Detect which cell encompasses the target text, then output its (X, Y) center coordinate. 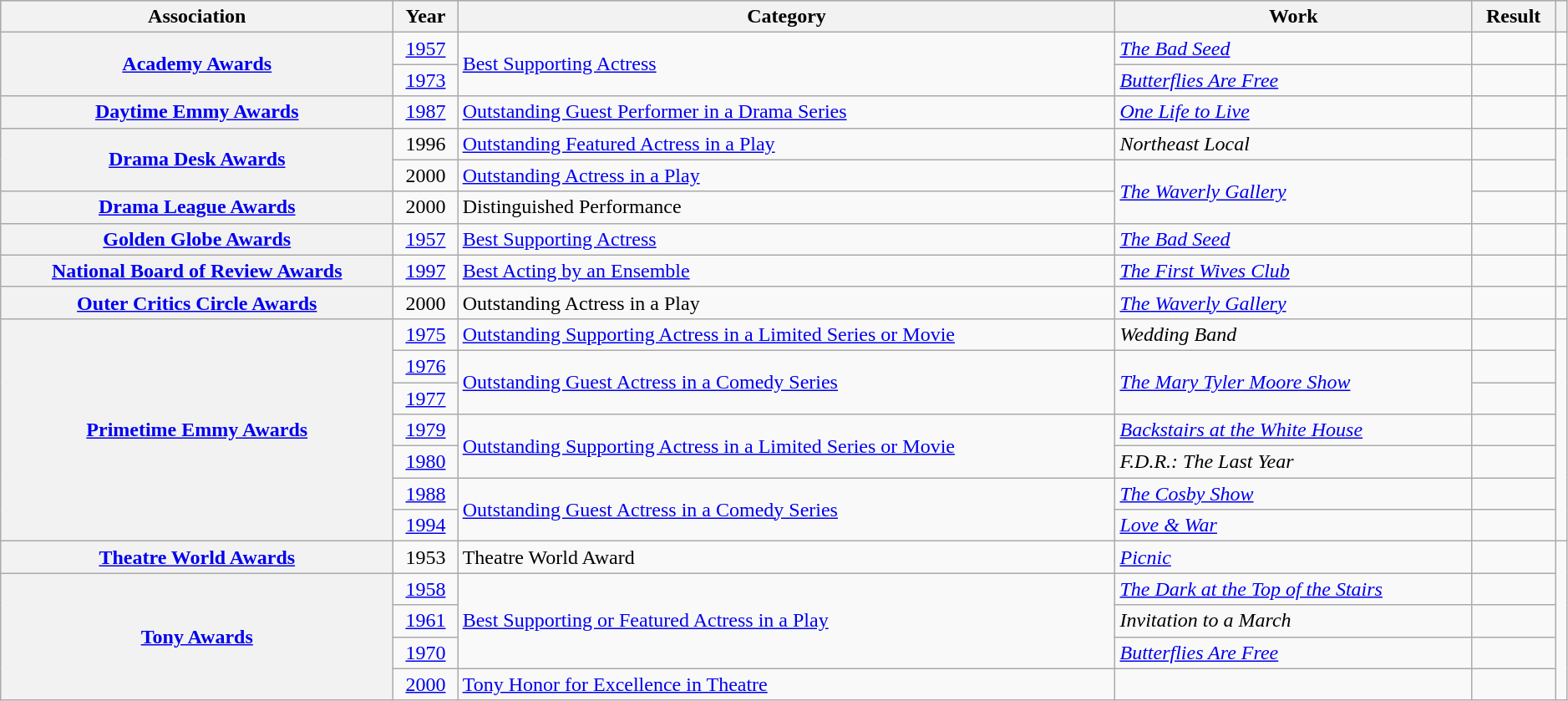
Drama Desk Awards (197, 160)
Primetime Emmy Awards (197, 429)
Love & War (1293, 526)
1979 (426, 430)
1975 (426, 334)
1996 (426, 144)
1953 (426, 557)
Golden Globe Awards (197, 239)
One Life to Live (1293, 112)
Best Acting by an Ensemble (787, 271)
1973 (426, 80)
1994 (426, 526)
Daytime Emmy Awards (197, 112)
The Cosby Show (1293, 494)
The Mary Tyler Moore Show (1293, 382)
Outstanding Guest Performer in a Drama Series (787, 112)
Association (197, 17)
Tony Awards (197, 637)
Result (1514, 17)
Theatre World Awards (197, 557)
1977 (426, 399)
Distinguished Performance (787, 207)
1997 (426, 271)
1980 (426, 462)
Outer Critics Circle Awards (197, 302)
Category (787, 17)
Picnic (1293, 557)
Best Supporting or Featured Actress in a Play (787, 621)
The First Wives Club (1293, 271)
The Dark at the Top of the Stairs (1293, 589)
1958 (426, 589)
Academy Awards (197, 64)
Drama League Awards (197, 207)
National Board of Review Awards (197, 271)
Tony Honor for Excellence in Theatre (787, 684)
Work (1293, 17)
1988 (426, 494)
Backstairs at the White House (1293, 430)
1976 (426, 366)
F.D.R.: The Last Year (1293, 462)
Outstanding Featured Actress in a Play (787, 144)
Year (426, 17)
Northeast Local (1293, 144)
1970 (426, 653)
Theatre World Award (787, 557)
1961 (426, 621)
1987 (426, 112)
Invitation to a March (1293, 621)
Wedding Band (1293, 334)
